For the text-containing cell, return its midpoint in (x, y) coordinate format. 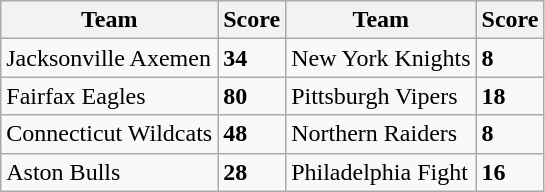
Pittsburgh Vipers (381, 96)
28 (252, 172)
Northern Raiders (381, 134)
18 (510, 96)
Aston Bulls (110, 172)
New York Knights (381, 58)
80 (252, 96)
16 (510, 172)
34 (252, 58)
Connecticut Wildcats (110, 134)
48 (252, 134)
Jacksonville Axemen (110, 58)
Fairfax Eagles (110, 96)
Philadelphia Fight (381, 172)
